Pinpoint the cell where the given text exists, returning its (x, y) midpoint coordinate. 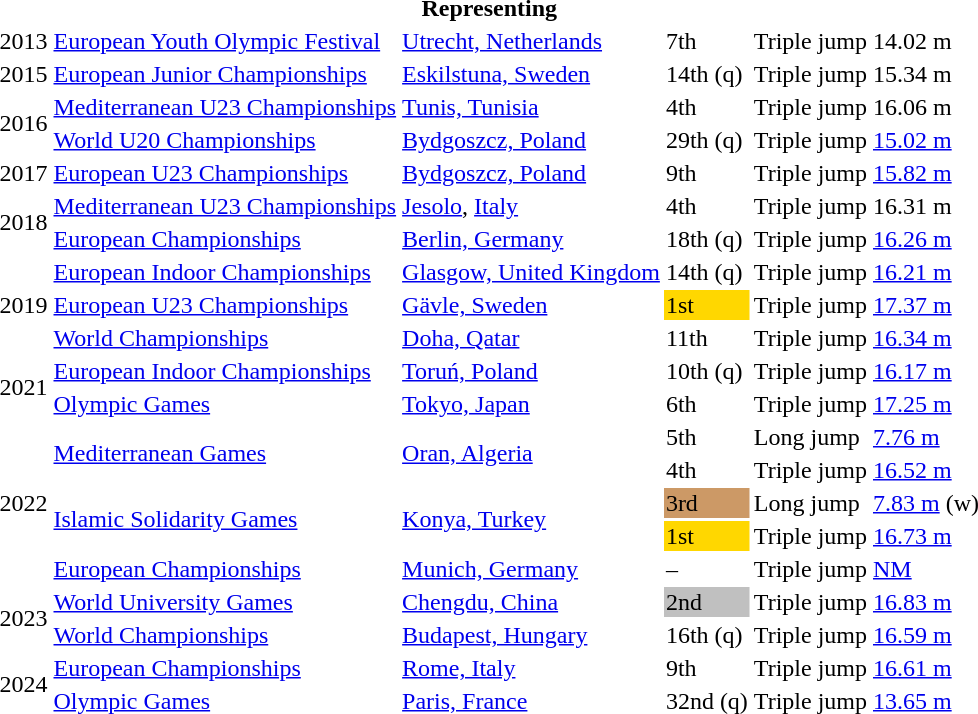
Budapest, Hungary (532, 635)
Olympic Games (225, 404)
Eskilstuna, Sweden (532, 74)
5th (706, 437)
European Youth Olympic Festival (225, 41)
6th (706, 404)
Mediterranean Games (225, 454)
Toruń, Poland (532, 371)
European Junior Championships (225, 74)
10th (q) (706, 371)
Islamic Solidarity Games (225, 520)
Konya, Turkey (532, 520)
– (706, 569)
World University Games (225, 602)
Gävle, Sweden (532, 305)
Glasgow, United Kingdom (532, 272)
Tunis, Tunisia (532, 107)
Rome, Italy (532, 668)
Utrecht, Netherlands (532, 41)
18th (q) (706, 239)
16th (q) (706, 635)
Chengdu, China (532, 602)
11th (706, 338)
29th (q) (706, 140)
Tokyo, Japan (532, 404)
Berlin, Germany (532, 239)
World U20 Championships (225, 140)
Jesolo, Italy (532, 206)
3rd (706, 503)
Oran, Algeria (532, 454)
Doha, Qatar (532, 338)
7th (706, 41)
Munich, Germany (532, 569)
2nd (706, 602)
